Scan for the cell matching the given text and deliver its (x, y) coordinate at center. 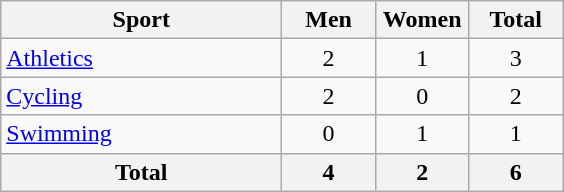
Women (422, 20)
Cycling (142, 96)
Men (329, 20)
Athletics (142, 58)
3 (516, 58)
4 (329, 172)
6 (516, 172)
Swimming (142, 134)
Sport (142, 20)
